Search for the cell housing the specified text and yield its (x, y) center coordinate. 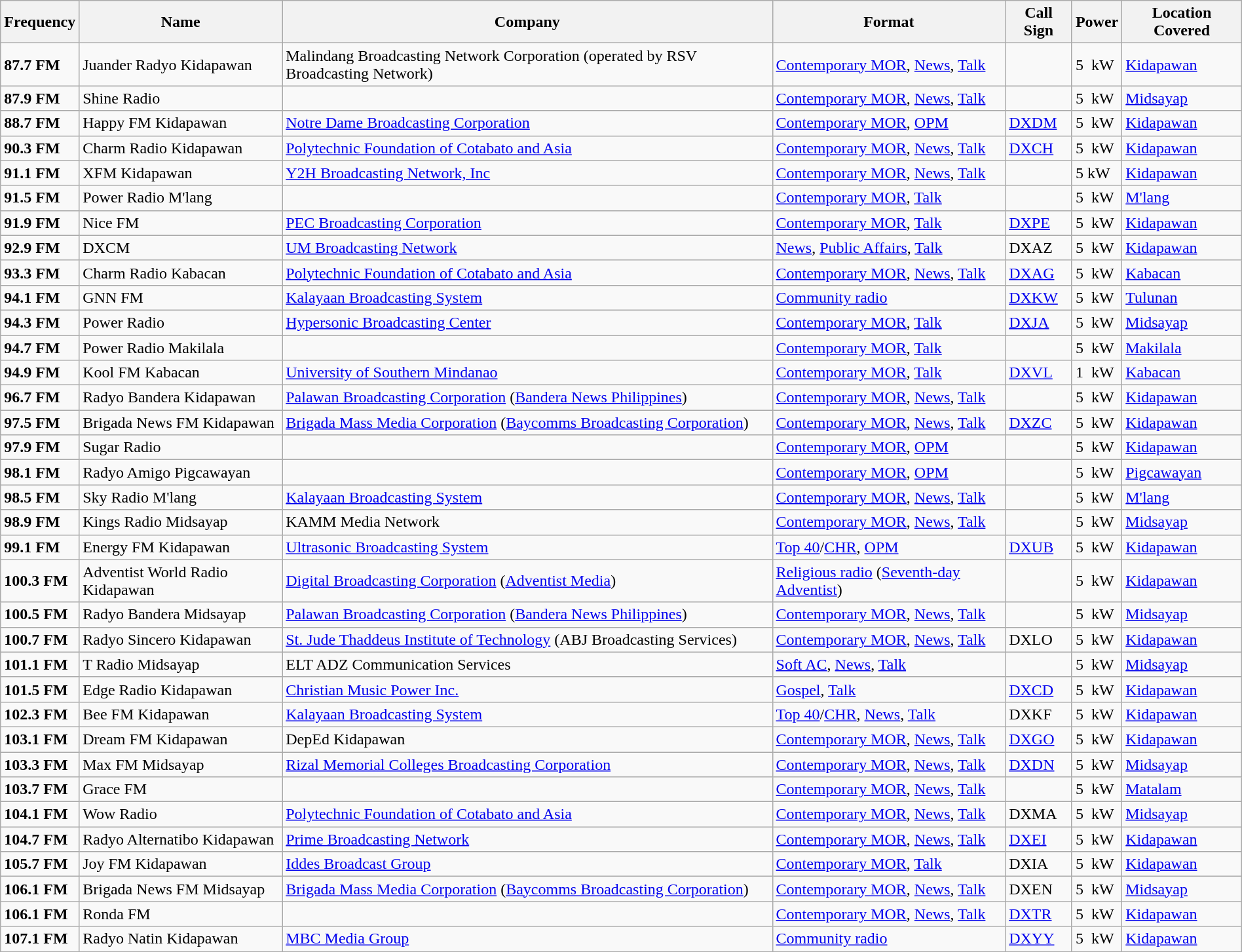
98.1 FM (40, 472)
KAMM Media Network (527, 522)
100.3 FM (40, 581)
DXDM (1039, 123)
Religious radio (Seventh-day Adventist) (889, 581)
DXAZ (1039, 248)
DXGO (1039, 739)
Ultrasonic Broadcasting System (527, 547)
Gospel, Talk (889, 689)
87.7 FM (40, 64)
UM Broadcasting Network (527, 248)
DXKW (1039, 297)
DXVL (1039, 373)
Kool FM Kabacan (181, 373)
DXUB (1039, 547)
XFM Kidapawan (181, 173)
Radyo Bandera Kidapawan (181, 398)
94.7 FM (40, 348)
Sugar Radio (181, 447)
103.1 FM (40, 739)
Soft AC, News, Talk (889, 664)
91.1 FM (40, 173)
DXAG (1039, 273)
Prime Broadcasting Network (527, 839)
Energy FM Kidapawan (181, 547)
Christian Music Power Inc. (527, 689)
Brigada News FM Midsayap (181, 889)
Hypersonic Broadcasting Center (527, 322)
Format (889, 22)
91.9 FM (40, 223)
90.3 FM (40, 148)
PEC Broadcasting Corporation (527, 223)
92.9 FM (40, 248)
Kings Radio Midsayap (181, 522)
Radyo Sincero Kidapawan (181, 639)
Iddes Broadcast Group (527, 864)
ELT ADZ Communication Services (527, 664)
Pigcawayan (1182, 472)
Adventist World Radio Kidapawan (181, 581)
DXTR (1039, 914)
87.9 FM (40, 98)
Brigada News FM Kidapawan (181, 423)
Shine Radio (181, 98)
Notre Dame Broadcasting Corporation (527, 123)
Malindang Broadcasting Network Corporation (operated by RSV Broadcasting Network) (527, 64)
Joy FM Kidapawan (181, 864)
Makilala (1182, 348)
DXCH (1039, 148)
DXEN (1039, 889)
100.7 FM (40, 639)
93.3 FM (40, 273)
101.5 FM (40, 689)
Company (527, 22)
Power (1097, 22)
DXZC (1039, 423)
DXIA (1039, 864)
1 kW (1097, 373)
Top 40/CHR, OPM (889, 547)
Rizal Memorial Colleges Broadcasting Corporation (527, 765)
Power Radio M'lang (181, 198)
DXDN (1039, 765)
Nice FM (181, 223)
Matalam (1182, 790)
101.1 FM (40, 664)
T Radio Midsayap (181, 664)
DXLO (1039, 639)
104.1 FM (40, 814)
94.3 FM (40, 322)
Power Radio Makilala (181, 348)
Grace FM (181, 790)
News, Public Affairs, Talk (889, 248)
97.9 FM (40, 447)
Top 40/CHR, News, Talk (889, 714)
Y2H Broadcasting Network, Inc (527, 173)
98.5 FM (40, 497)
GNN FM (181, 297)
107.1 FM (40, 939)
Wow Radio (181, 814)
DepEd Kidapawan (527, 739)
Ronda FM (181, 914)
DXJA (1039, 322)
Frequency (40, 22)
Dream FM Kidapawan (181, 739)
Sky Radio M'lang (181, 497)
Radyo Bandera Midsayap (181, 615)
DXPE (1039, 223)
105.7 FM (40, 864)
DXCD (1039, 689)
91.5 FM (40, 198)
103.7 FM (40, 790)
University of Southern Mindanao (527, 373)
Charm Radio Kabacan (181, 273)
MBC Media Group (527, 939)
97.5 FM (40, 423)
Edge Radio Kidapawan (181, 689)
Radyo Natin Kidapawan (181, 939)
Tulunan (1182, 297)
Max FM Midsayap (181, 765)
Bee FM Kidapawan (181, 714)
104.7 FM (40, 839)
Charm Radio Kidapawan (181, 148)
DXEI (1039, 839)
DXKF (1039, 714)
98.9 FM (40, 522)
Call Sign (1039, 22)
100.5 FM (40, 615)
Juander Radyo Kidapawan (181, 64)
88.7 FM (40, 123)
St. Jude Thaddeus Institute of Technology (ABJ Broadcasting Services) (527, 639)
DXYY (1039, 939)
Location Covered (1182, 22)
96.7 FM (40, 398)
Happy FM Kidapawan (181, 123)
99.1 FM (40, 547)
94.1 FM (40, 297)
Radyo Amigo Pigcawayan (181, 472)
DXMA (1039, 814)
Radyo Alternatibo Kidapawan (181, 839)
DXCM (181, 248)
102.3 FM (40, 714)
Digital Broadcasting Corporation (Adventist Media) (527, 581)
94.9 FM (40, 373)
Name (181, 22)
103.3 FM (40, 765)
Power Radio (181, 322)
